Detect which cell encompasses the target text, then output its (x, y) center coordinate. 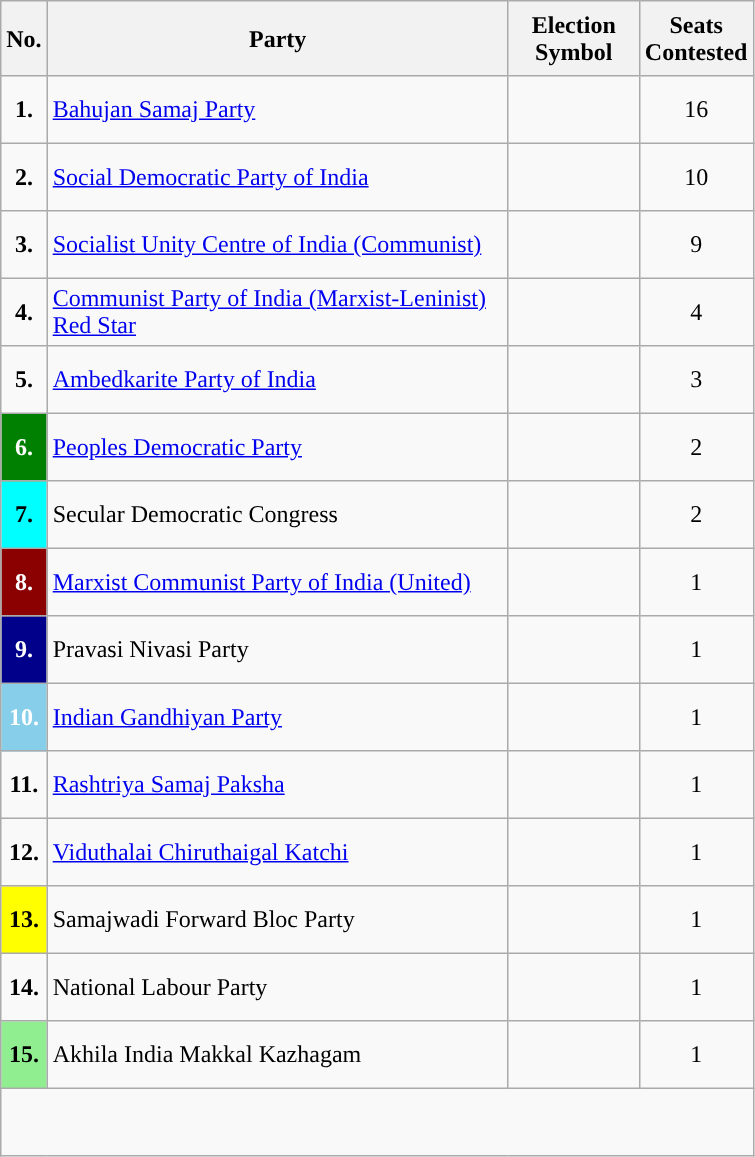
Secular Democratic Congress (278, 515)
10. (24, 717)
9 (696, 245)
Communist Party of India (Marxist-Leninist) Red Star (278, 312)
1. (24, 110)
Election Symbol (574, 38)
Viduthalai Chiruthaigal Katchi (278, 852)
Ambedkarite Party of India (278, 380)
2. (24, 177)
12. (24, 852)
14. (24, 987)
Samajwadi Forward Bloc Party (278, 920)
Pravasi Nivasi Party (278, 650)
3. (24, 245)
4 (696, 312)
Rashtriya Samaj Paksha (278, 785)
5. (24, 380)
6. (24, 447)
7. (24, 515)
Indian Gandhiyan Party (278, 717)
10 (696, 177)
Bahujan Samaj Party (278, 110)
Social Democratic Party of India (278, 177)
National Labour Party (278, 987)
15. (24, 1055)
Seats Contested (696, 38)
Socialist Unity Centre of India (Communist) (278, 245)
16 (696, 110)
9. (24, 650)
Party (278, 38)
Akhila India Makkal Kazhagam (278, 1055)
13. (24, 920)
No. (24, 38)
11. (24, 785)
Marxist Communist Party of India (United) (278, 582)
Peoples Democratic Party (278, 447)
4. (24, 312)
3 (696, 380)
8. (24, 582)
